Pinpoint the cell where the given text exists, returning its (x, y) midpoint coordinate. 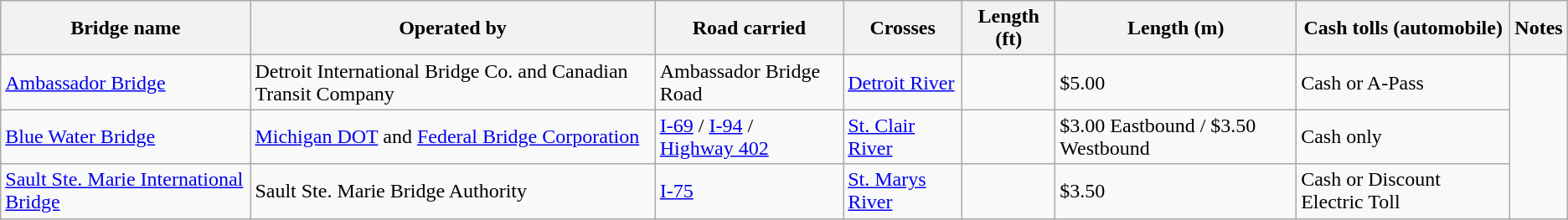
St. Marys River (903, 191)
Cash only (1404, 137)
Detroit River (903, 82)
Ambassador Bridge (126, 82)
Detroit International Bridge Co. and Canadian Transit Company (452, 82)
I-75 (749, 191)
$3.00 Eastbound / $3.50 Westbound (1176, 137)
Ambassador Bridge Road (749, 82)
I-69 / I-94 / Highway 402 (749, 137)
Notes (1539, 28)
Cash tolls (automobile) (1404, 28)
Sault Ste. Marie International Bridge (126, 191)
$3.50 (1176, 191)
Length (ft) (1008, 28)
Sault Ste. Marie Bridge Authority (452, 191)
$5.00 (1176, 82)
Length (m) (1176, 28)
Cash or Discount Electric Toll (1404, 191)
Crosses (903, 28)
Bridge name (126, 28)
Blue Water Bridge (126, 137)
Michigan DOT and Federal Bridge Corporation (452, 137)
St. Clair River (903, 137)
Operated by (452, 28)
Cash or A-Pass (1404, 82)
Road carried (749, 28)
